Find where the given text appears and provide that cell's center as [x, y] coordinate. 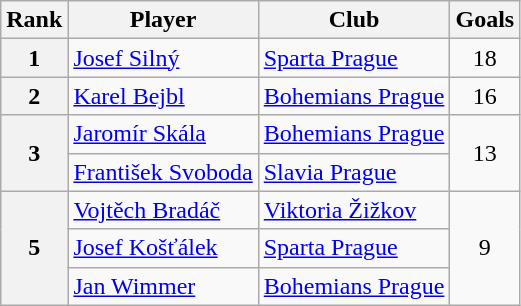
Karel Bejbl [163, 96]
Viktoria Žižkov [354, 210]
Goals [485, 20]
Rank [34, 20]
Slavia Prague [354, 172]
Vojtěch Bradáč [163, 210]
Jan Wimmer [163, 286]
13 [485, 153]
Club [354, 20]
Josef Silný [163, 58]
16 [485, 96]
František Svoboda [163, 172]
Josef Košťálek [163, 248]
3 [34, 153]
Jaromír Skála [163, 134]
2 [34, 96]
18 [485, 58]
Player [163, 20]
9 [485, 248]
5 [34, 248]
1 [34, 58]
